Detect which cell encompasses the target text, then output its [x, y] center coordinate. 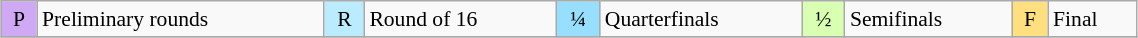
Preliminary rounds [180, 19]
R [344, 19]
½ [824, 19]
¼ [578, 19]
Final [1092, 19]
F [1030, 19]
Semifinals [928, 19]
Quarterfinals [701, 19]
P [19, 19]
Round of 16 [460, 19]
